Identify which cell holds the provided text, then report its [X, Y] central coordinate. 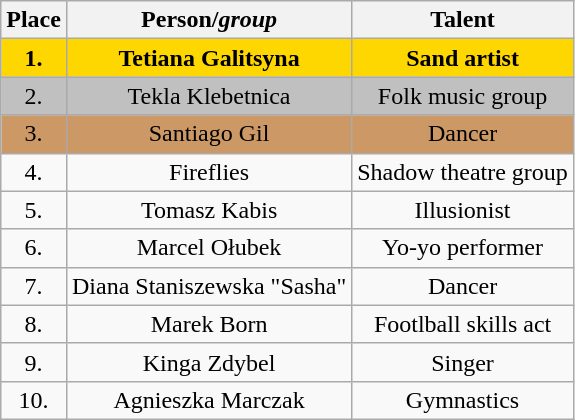
10. [34, 400]
1. [34, 58]
Talent [463, 20]
3. [34, 134]
7. [34, 286]
Illusionist [463, 210]
Gymnastics [463, 400]
Footlball skills act [463, 324]
Tekla Klebetnica [208, 96]
Singer [463, 362]
2. [34, 96]
Fireflies [208, 172]
Yo-yo performer [463, 248]
Santiago Gil [208, 134]
Kinga Zdybel [208, 362]
Marek Born [208, 324]
Diana Staniszewska "Sasha" [208, 286]
Tomasz Kabis [208, 210]
5. [34, 210]
Shadow theatre group [463, 172]
Place [34, 20]
4. [34, 172]
Marcel Ołubek [208, 248]
6. [34, 248]
Agnieszka Marczak [208, 400]
Sand artist [463, 58]
9. [34, 362]
Folk music group [463, 96]
Tetiana Galitsyna [208, 58]
Person/group [208, 20]
8. [34, 324]
